Find where the given text appears and provide that cell's center as [x, y] coordinate. 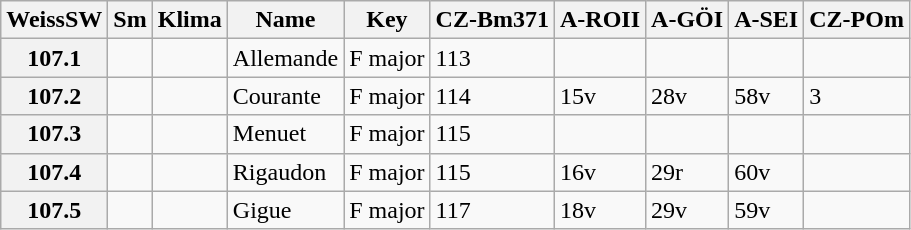
Gigue [285, 210]
59v [766, 210]
A-GÖI [688, 20]
Menuet [285, 134]
114 [492, 96]
Key [387, 20]
Sm [130, 20]
Name [285, 20]
Rigaudon [285, 172]
CZ-Bm371 [492, 20]
Klima [190, 20]
117 [492, 210]
Allemande [285, 58]
113 [492, 58]
3 [857, 96]
15v [600, 96]
16v [600, 172]
28v [688, 96]
A-SEI [766, 20]
107.2 [54, 96]
18v [600, 210]
107.4 [54, 172]
CZ-POm [857, 20]
WeissSW [54, 20]
29v [688, 210]
60v [766, 172]
107.3 [54, 134]
Courante [285, 96]
107.5 [54, 210]
107.1 [54, 58]
29r [688, 172]
58v [766, 96]
A-ROII [600, 20]
